Identify which cell holds the provided text, then report its (x, y) central coordinate. 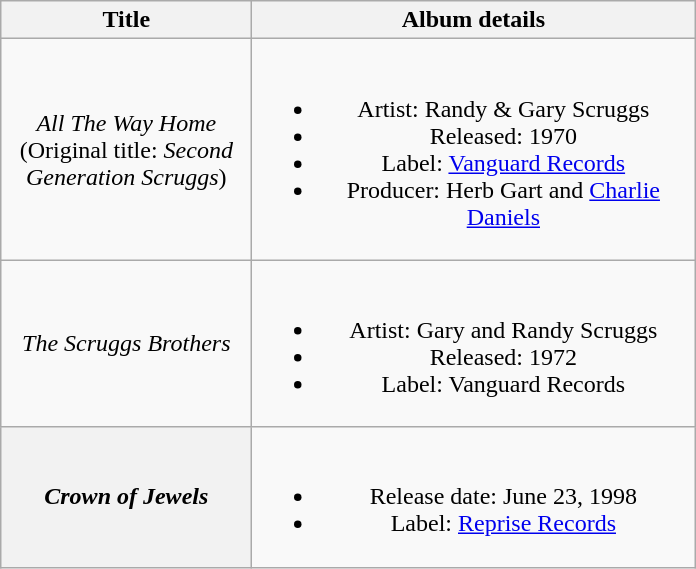
Crown of Jewels (126, 497)
Release date: June 23, 1998Label: Reprise Records (474, 497)
All The Way Home (Original title: Second Generation Scruggs) (126, 150)
Artist: Gary and Randy ScruggsReleased: 1972Label: Vanguard Records (474, 344)
Artist: Randy & Gary ScruggsReleased: 1970Label: Vanguard RecordsProducer: Herb Gart and Charlie Daniels (474, 150)
The Scruggs Brothers (126, 344)
Album details (474, 20)
Title (126, 20)
